Determine the [x, y] coordinate at the center of the cell enclosing the given text.  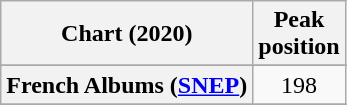
French Albums (SNEP) [127, 85]
198 [299, 85]
Chart (2020) [127, 34]
Peakposition [299, 34]
